Provide the (x, y) coordinate of the cell's center where the given text is located.  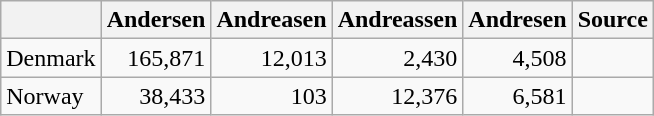
Andersen (156, 20)
103 (272, 96)
Source (612, 20)
Andresen (518, 20)
Andreassen (398, 20)
165,871 (156, 58)
12,013 (272, 58)
6,581 (518, 96)
38,433 (156, 96)
Denmark (51, 58)
4,508 (518, 58)
Andreasen (272, 20)
Norway (51, 96)
2,430 (398, 58)
12,376 (398, 96)
